For the text-containing cell, return its midpoint in (X, Y) coordinate format. 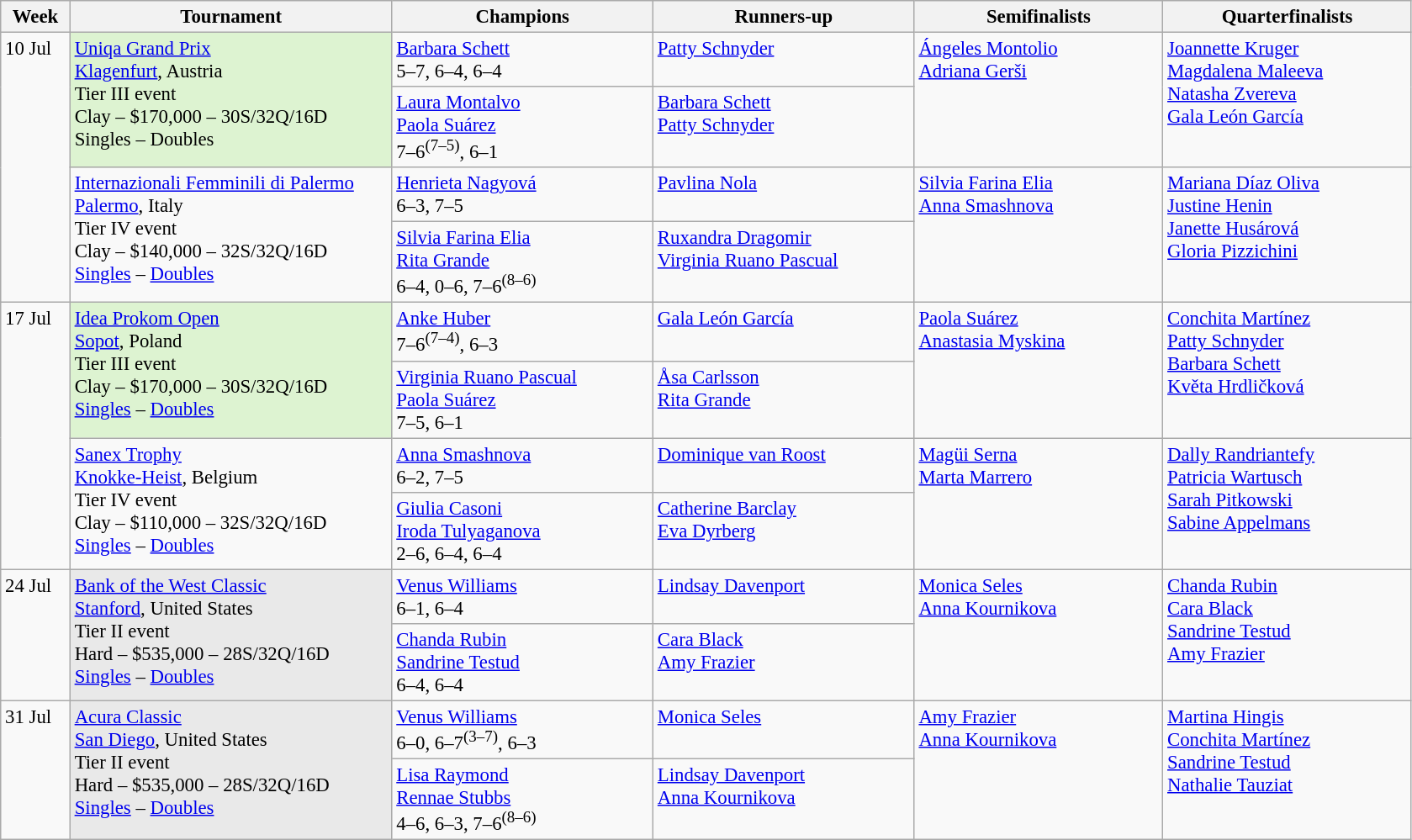
Sanex Trophy Knokke-Heist, Belgium Tier IV eventClay – $110,000 – 32S/32Q/16DSingles – Doubles (230, 504)
31 Jul (35, 770)
Dally Randriantefy Patricia Wartusch Sarah Pitkowski Sabine Appelmans (1288, 504)
Dominique van Roost (784, 466)
Silvia Farina Elia Rita Grande6–4, 0–6, 7–6(8–6) (523, 262)
Gala León García (784, 331)
Idea Prokom Open Sopot, Poland Tier III eventClay – $170,000 – 30S/32Q/16DSingles – Doubles (230, 370)
Acura Classic San Diego, United States Tier II eventHard – $535,000 – 28S/32Q/16DSingles – Doubles (230, 770)
Lindsay Davenport Anna Kournikova (784, 799)
Patty Schnyder (784, 61)
Mariana Díaz Oliva Justine Henin Janette Husárová Gloria Pizzichini (1288, 235)
Magüi Serna Marta Marrero (1039, 504)
Paola Suárez Anastasia Myskina (1039, 370)
17 Jul (35, 436)
24 Jul (35, 635)
Ruxandra Dragomir Virginia Ruano Pascual (784, 262)
Venus Williams 6–0, 6–7(3–7), 6–3 (523, 730)
Amy Frazier Anna Kournikova (1039, 770)
Monica Seles (784, 730)
Joannette Kruger Magdalena Maleeva Natasha Zvereva Gala León García (1288, 101)
Tournament (230, 17)
10 Jul (35, 168)
Virginia Ruano Pascual Paola Suárez7–5, 6–1 (523, 399)
Conchita Martínez Patty Schnyder Barbara Schett Květa Hrdličková (1288, 370)
Cara Black Amy Frazier (784, 663)
Barbara Schett Patty Schnyder (784, 127)
Åsa Carlsson Rita Grande (784, 399)
Internazionali Femminili di Palermo Palermo, Italy Tier IV eventClay – $140,000 – 32S/32Q/16DSingles – Doubles (230, 235)
Venus Williams 6–1, 6–4 (523, 597)
Uniqa Grand Prix Klagenfurt, Austria Tier III eventClay – $170,000 – 30S/32Q/16DSingles – Doubles (230, 101)
Lisa Raymond Rennae Stubbs4–6, 6–3, 7–6(8–6) (523, 799)
Quarterfinalists (1288, 17)
Martina Hingis Conchita Martínez Sandrine Testud Nathalie Tauziat (1288, 770)
Runners-up (784, 17)
Monica Seles Anna Kournikova (1039, 635)
Giulia Casoni Iroda Tulyaganova2–6, 6–4, 6–4 (523, 531)
Semifinalists (1039, 17)
Week (35, 17)
Chanda Rubin Cara Black Sandrine Testud Amy Frazier (1288, 635)
Champions (523, 17)
Bank of the West Classic Stanford, United States Tier II eventHard – $535,000 – 28S/32Q/16DSingles – Doubles (230, 635)
Chanda Rubin Sandrine Testud6–4, 6–4 (523, 663)
Laura Montalvo Paola Suárez7–6(7–5), 6–1 (523, 127)
Ángeles Montolio Adriana Gerši (1039, 101)
Henrieta Nagyová 6–3, 7–5 (523, 195)
Catherine Barclay Eva Dyrberg (784, 531)
Pavlina Nola (784, 195)
Silvia Farina Elia Anna Smashnova (1039, 235)
Anke Huber 7–6(7–4), 6–3 (523, 331)
Anna Smashnova 6–2, 7–5 (523, 466)
Barbara Schett 5–7, 6–4, 6–4 (523, 61)
Lindsay Davenport (784, 597)
